Capture the cell that displays the provided text and extract its [X, Y] central coordinate. 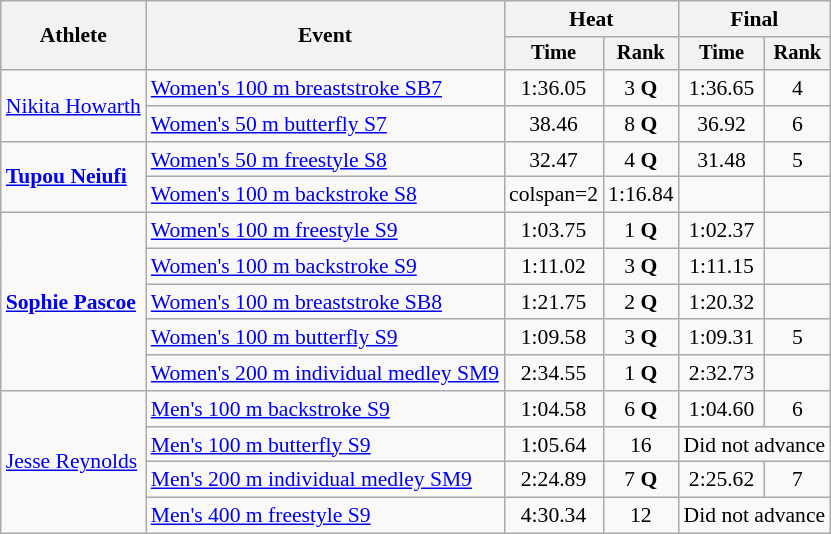
2:24.89 [554, 480]
4 [798, 88]
1:03.75 [554, 231]
Women's 100 m breaststroke SB7 [325, 88]
12 [640, 516]
Women's 100 m backstroke S8 [325, 195]
1:21.75 [554, 302]
colspan=2 [554, 195]
4 Q [640, 160]
1:11.02 [554, 267]
Women's 50 m butterfly S7 [325, 124]
Men's 100 m butterfly S9 [325, 445]
1:20.32 [722, 302]
1:04.60 [722, 409]
2:34.55 [554, 373]
Men's 100 m backstroke S9 [325, 409]
1:05.64 [554, 445]
1:16.84 [640, 195]
38.46 [554, 124]
Jesse Reynolds [74, 462]
2:32.73 [722, 373]
Men's 400 m freestyle S9 [325, 516]
Women's 100 m freestyle S9 [325, 231]
4:30.34 [554, 516]
Women's 200 m individual medley SM9 [325, 373]
1:09.58 [554, 338]
Nikita Howarth [74, 106]
7 Q [640, 480]
1:36.65 [722, 88]
7 [798, 480]
6 Q [640, 409]
Final [755, 19]
1:04.58 [554, 409]
Men's 200 m individual medley SM9 [325, 480]
1:02.37 [722, 231]
Women's 100 m butterfly S9 [325, 338]
Athlete [74, 36]
32.47 [554, 160]
Women's 50 m freestyle S8 [325, 160]
Event [325, 36]
2:25.62 [722, 480]
1:09.31 [722, 338]
Heat [592, 19]
36.92 [722, 124]
16 [640, 445]
31.48 [722, 160]
1:36.05 [554, 88]
1:11.15 [722, 267]
Sophie Pascoe [74, 302]
Women's 100 m backstroke S9 [325, 267]
Tupou Neiufi [74, 178]
Women's 100 m breaststroke SB8 [325, 302]
2 Q [640, 302]
8 Q [640, 124]
